Return [x, y] of the center of cell containing provided text 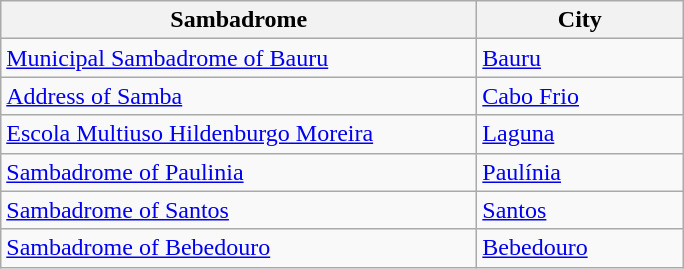
Laguna [580, 134]
Sambadrome of Paulinia [239, 172]
Bauru [580, 58]
Sambadrome [239, 20]
Sambadrome of Bebedouro [239, 248]
Sambadrome of Santos [239, 210]
Cabo Frio [580, 96]
Bebedouro [580, 248]
Municipal Sambadrome of Bauru [239, 58]
Paulínia [580, 172]
Escola Multiuso Hildenburgo Moreira [239, 134]
Santos [580, 210]
City [580, 20]
Address of Samba [239, 96]
